Search for the cell housing the specified text and yield its [x, y] center coordinate. 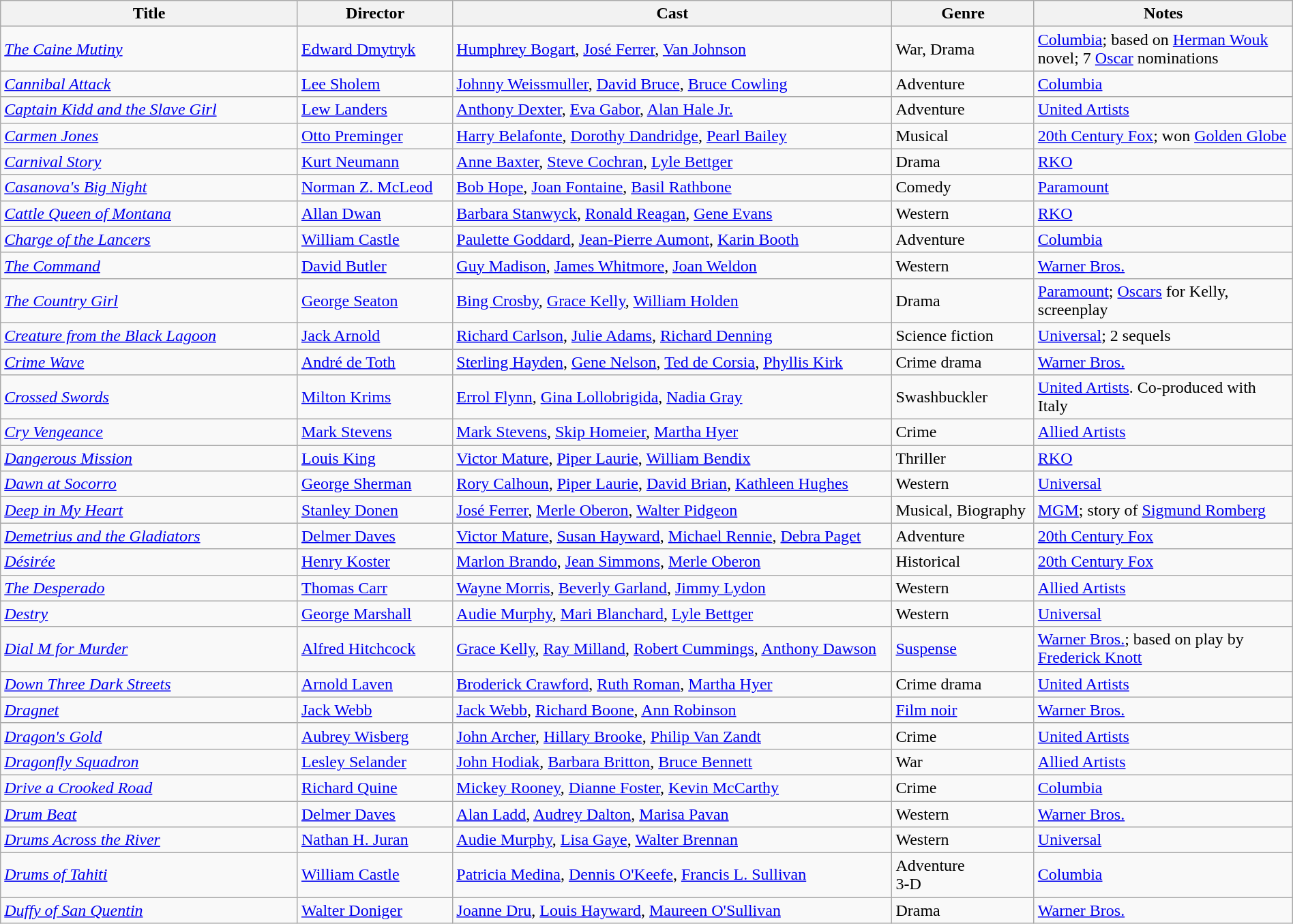
Cast [672, 14]
Jack Webb, Richard Boone, Ann Robinson [672, 710]
Notes [1163, 14]
George Marshall [375, 614]
Casanova's Big Night [149, 188]
Grace Kelly, Ray Milland, Robert Cummings, Anthony Dawson [672, 649]
The Caine Mutiny [149, 49]
Edward Dmytryk [375, 49]
Comedy [963, 188]
Paramount; Oscars for Kelly, screenplay [1163, 300]
Johnny Weissmuller, David Bruce, Bruce Cowling [672, 84]
Jack Webb [375, 710]
Drums Across the River [149, 840]
Dial M for Murder [149, 649]
Crossed Swords [149, 397]
Audie Murphy, Lisa Gaye, Walter Brennan [672, 840]
Milton Krims [375, 397]
José Ferrer, Merle Oberon, Walter Pidgeon [672, 510]
Désirée [149, 562]
Captain Kidd and the Slave Girl [149, 110]
Title [149, 14]
Columbia; based on Herman Wouk novel; 7 Oscar nominations [1163, 49]
Cry Vengeance [149, 432]
Demetrius and the Gladiators [149, 536]
Down Three Dark Streets [149, 684]
Audie Murphy, Mari Blanchard, Lyle Bettger [672, 614]
George Seaton [375, 300]
Walter Doniger [375, 910]
The Command [149, 265]
André de Toth [375, 362]
Joanne Dru, Louis Hayward, Maureen O'Sullivan [672, 910]
War, Drama [963, 49]
Mark Stevens, Skip Homeier, Martha Hyer [672, 432]
Lesley Selander [375, 762]
Wayne Morris, Beverly Garland, Jimmy Lydon [672, 588]
Sterling Hayden, Gene Nelson, Ted de Corsia, Phyllis Kirk [672, 362]
Duffy of San Quentin [149, 910]
Marlon Brando, Jean Simmons, Merle Oberon [672, 562]
Bing Crosby, Grace Kelly, William Holden [672, 300]
The Desperado [149, 588]
Allan Dwan [375, 213]
Cattle Queen of Montana [149, 213]
Louis King [375, 458]
Cannibal Attack [149, 84]
Carnival Story [149, 162]
Victor Mature, Piper Laurie, William Bendix [672, 458]
Lew Landers [375, 110]
Deep in My Heart [149, 510]
Henry Koster [375, 562]
Guy Madison, James Whitmore, Joan Weldon [672, 265]
Richard Quine [375, 788]
Victor Mature, Susan Hayward, Michael Rennie, Debra Paget [672, 536]
Mickey Rooney, Dianne Foster, Kevin McCarthy [672, 788]
Drums of Tahiti [149, 876]
Dragnet [149, 710]
Bob Hope, Joan Fontaine, Basil Rathbone [672, 188]
Thomas Carr [375, 588]
Director [375, 14]
20th Century Fox; won Golden Globe [1163, 136]
Paramount [1163, 188]
Drive a Crooked Road [149, 788]
United Artists. Co-produced with Italy [1163, 397]
Dragonfly Squadron [149, 762]
Musical [963, 136]
Patricia Medina, Dennis O'Keefe, Francis L. Sullivan [672, 876]
Dangerous Mission [149, 458]
Jack Arnold [375, 336]
Alfred Hitchcock [375, 649]
The Country Girl [149, 300]
Barbara Stanwyck, Ronald Reagan, Gene Evans [672, 213]
MGM; story of Sigmund Romberg [1163, 510]
Errol Flynn, Gina Lollobrigida, Nadia Gray [672, 397]
Science fiction [963, 336]
Paulette Goddard, Jean-Pierre Aumont, Karin Booth [672, 239]
Swashbuckler [963, 397]
George Sherman [375, 484]
Musical, Biography [963, 510]
Creature from the Black Lagoon [149, 336]
War [963, 762]
Adventure3-D [963, 876]
Dragon's Gold [149, 736]
Arnold Laven [375, 684]
Rory Calhoun, Piper Laurie, David Brian, Kathleen Hughes [672, 484]
Dawn at Socorro [149, 484]
Harry Belafonte, Dorothy Dandridge, Pearl Bailey [672, 136]
Humphrey Bogart, José Ferrer, Van Johnson [672, 49]
Richard Carlson, Julie Adams, Richard Denning [672, 336]
Warner Bros.; based on play by Frederick Knott [1163, 649]
Carmen Jones [149, 136]
Alan Ladd, Audrey Dalton, Marisa Pavan [672, 814]
Lee Sholem [375, 84]
Aubrey Wisberg [375, 736]
Anthony Dexter, Eva Gabor, Alan Hale Jr. [672, 110]
Crime Wave [149, 362]
Genre [963, 14]
Film noir [963, 710]
Kurt Neumann [375, 162]
Otto Preminger [375, 136]
Anne Baxter, Steve Cochran, Lyle Bettger [672, 162]
Universal; 2 sequels [1163, 336]
Suspense [963, 649]
David Butler [375, 265]
Historical [963, 562]
Broderick Crawford, Ruth Roman, Martha Hyer [672, 684]
Nathan H. Juran [375, 840]
John Hodiak, Barbara Britton, Bruce Bennett [672, 762]
Norman Z. McLeod [375, 188]
Destry [149, 614]
John Archer, Hillary Brooke, Philip Van Zandt [672, 736]
Stanley Donen [375, 510]
Thriller [963, 458]
Charge of the Lancers [149, 239]
Drum Beat [149, 814]
Mark Stevens [375, 432]
